Detect which cell encompasses the target text, then output its (X, Y) center coordinate. 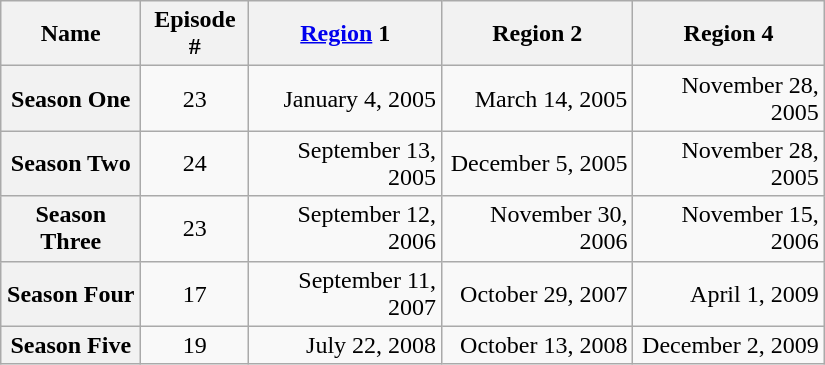
December 2, 2009 (728, 345)
Region 4 (728, 34)
April 1, 2009 (728, 294)
Episode # (195, 34)
Season Two (71, 164)
24 (195, 164)
October 13, 2008 (538, 345)
September 13, 2005 (346, 164)
Name (71, 34)
19 (195, 345)
Season Three (71, 228)
17 (195, 294)
Region 1 (346, 34)
January 4, 2005 (346, 98)
July 22, 2008 (346, 345)
September 11, 2007 (346, 294)
September 12, 2006 (346, 228)
October 29, 2007 (538, 294)
March 14, 2005 (538, 98)
Season Four (71, 294)
Season One (71, 98)
November 30, 2006 (538, 228)
Season Five (71, 345)
Region 2 (538, 34)
December 5, 2005 (538, 164)
November 15, 2006 (728, 228)
